Determine the (x, y) coordinate at the center of the cell enclosing the given text.  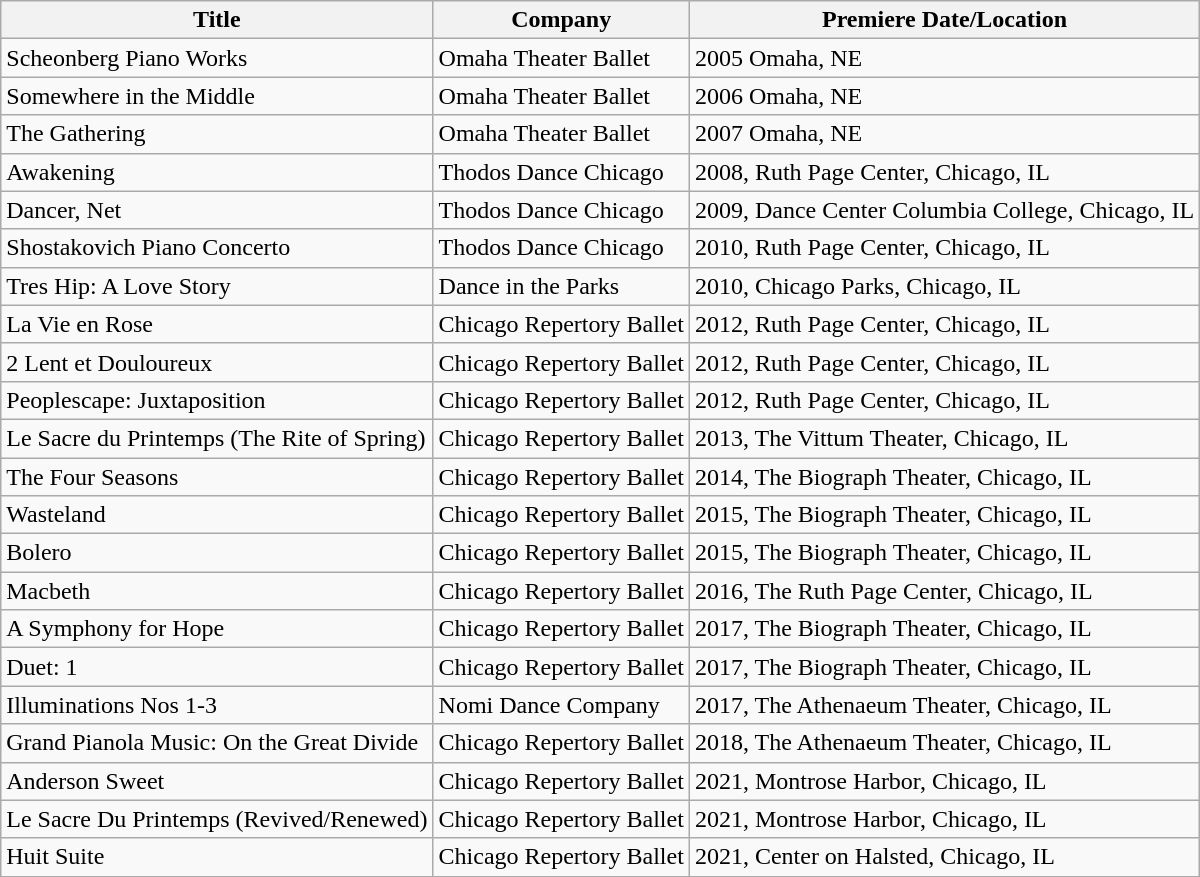
A Symphony for Hope (217, 629)
2013, The Vittum Theater, Chicago, IL (944, 438)
2008, Ruth Page Center, Chicago, IL (944, 172)
Illuminations Nos 1-3 (217, 705)
Shostakovich Piano Concerto (217, 248)
Anderson Sweet (217, 781)
2005 Omaha, NE (944, 58)
Bolero (217, 553)
The Four Seasons (217, 477)
Peoplescape: Juxtaposition (217, 400)
Dancer, Net (217, 210)
Huit Suite (217, 857)
Dance in the Parks (561, 286)
Macbeth (217, 591)
Le Sacre du Printemps (The Rite of Spring) (217, 438)
Tres Hip: A Love Story (217, 286)
Grand Pianola Music: On the Great Divide (217, 743)
2006 Omaha, NE (944, 96)
Title (217, 20)
Scheonberg Piano Works (217, 58)
Premiere Date/Location (944, 20)
2 Lent et Douloureux (217, 362)
Wasteland (217, 515)
Duet: 1 (217, 667)
2016, The Ruth Page Center, Chicago, IL (944, 591)
Somewhere in the Middle (217, 96)
La Vie en Rose (217, 324)
Le Sacre Du Printemps (Revived/Renewed) (217, 819)
2010, Chicago Parks, Chicago, IL (944, 286)
2007 Omaha, NE (944, 134)
The Gathering (217, 134)
Awakening (217, 172)
2014, The Biograph Theater, Chicago, IL (944, 477)
Nomi Dance Company (561, 705)
2017, The Athenaeum Theater, Chicago, IL (944, 705)
2021, Center on Halsted, Chicago, IL (944, 857)
2009, Dance Center Columbia College, Chicago, IL (944, 210)
2018, The Athenaeum Theater, Chicago, IL (944, 743)
Company (561, 20)
2010, Ruth Page Center, Chicago, IL (944, 248)
